Capture the cell that displays the provided text and extract its (x, y) central coordinate. 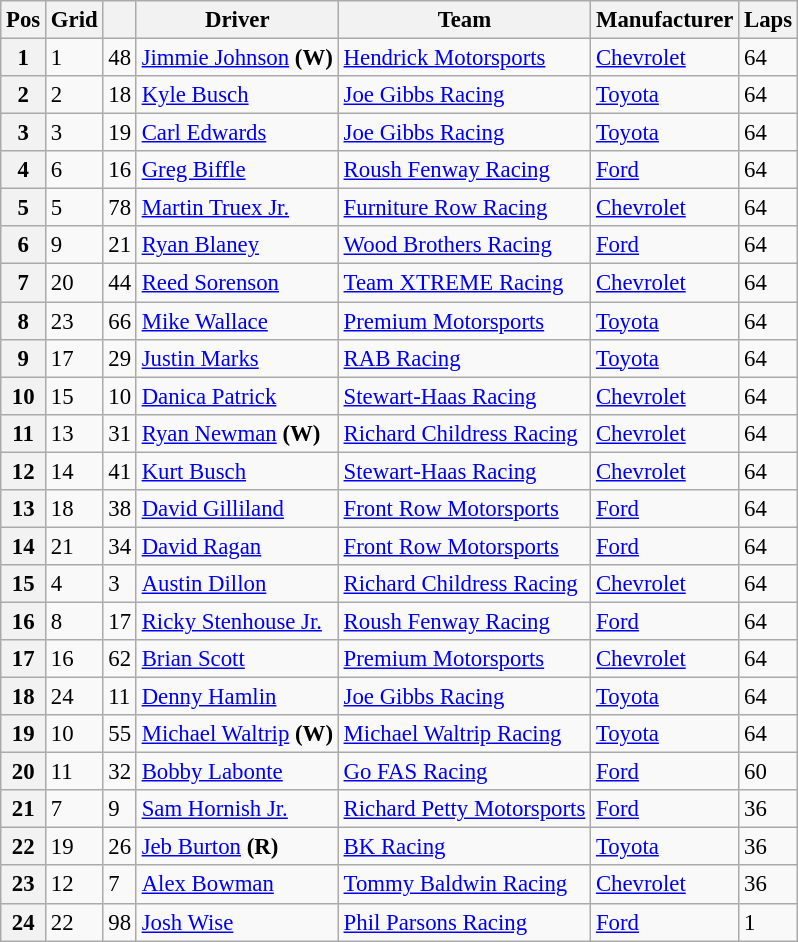
Ricky Stenhouse Jr. (237, 621)
BK Racing (464, 847)
Manufacturer (665, 20)
Bobby Labonte (237, 772)
Grid (74, 20)
Wood Brothers Racing (464, 245)
Danica Patrick (237, 396)
32 (120, 772)
31 (120, 433)
RAB Racing (464, 358)
David Ragan (237, 546)
Hendrick Motorsports (464, 58)
Carl Edwards (237, 133)
Kyle Busch (237, 95)
Jeb Burton (R) (237, 847)
Ryan Blaney (237, 245)
55 (120, 734)
60 (768, 772)
Kurt Busch (237, 471)
Laps (768, 20)
29 (120, 358)
62 (120, 659)
Tommy Baldwin Racing (464, 885)
38 (120, 509)
Go FAS Racing (464, 772)
48 (120, 58)
Michael Waltrip Racing (464, 734)
98 (120, 922)
41 (120, 471)
34 (120, 546)
Mike Wallace (237, 321)
Reed Sorenson (237, 283)
44 (120, 283)
Sam Hornish Jr. (237, 809)
Denny Hamlin (237, 697)
David Gilliland (237, 509)
Driver (237, 20)
Team XTREME Racing (464, 283)
26 (120, 847)
Brian Scott (237, 659)
Alex Bowman (237, 885)
Martin Truex Jr. (237, 208)
Pos (24, 20)
Michael Waltrip (W) (237, 734)
Justin Marks (237, 358)
Greg Biffle (237, 170)
Richard Petty Motorsports (464, 809)
Jimmie Johnson (W) (237, 58)
Austin Dillon (237, 584)
Furniture Row Racing (464, 208)
Josh Wise (237, 922)
Ryan Newman (W) (237, 433)
66 (120, 321)
Team (464, 20)
Phil Parsons Racing (464, 922)
78 (120, 208)
